For the text-containing cell, return its midpoint in (X, Y) coordinate format. 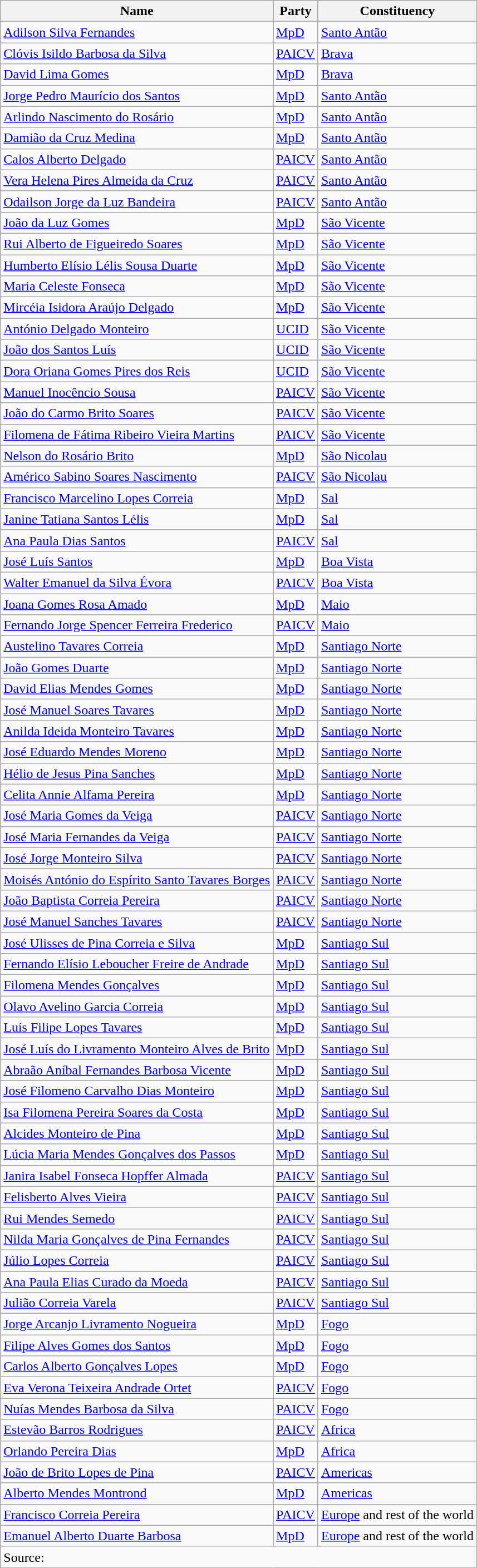
João Gomes Duarte (137, 668)
José Ulisses de Pina Correia e Silva (137, 943)
Humberto Elísio Lélis Sousa Duarte (137, 265)
Nilda Maria Gonçalves de Pina Fernandes (137, 1239)
Source: (239, 1557)
Fernando Elísio Leboucher Freire de Andrade (137, 964)
Vera Helena Pires Almeida da Cruz (137, 180)
José Maria Fernandes da Veiga (137, 837)
Clóvis Isildo Barbosa da Silva (137, 53)
José Luís do Livramento Monteiro Alves de Brito (137, 1049)
Orlando Pereira Dias (137, 1451)
João de Brito Lopes de Pina (137, 1472)
João dos Santos Luís (137, 350)
Jorge Arcanjo Livramento Nogueira (137, 1324)
Ana Paula Dias Santos (137, 540)
Maria Celeste Fonseca (137, 287)
Eva Verona Teixeira Andrade Ortet (137, 1388)
Anilda Ideida Monteiro Tavares (137, 731)
Moisés António do Espírito Santo Tavares Borges (137, 879)
David Lima Gomes (137, 75)
José Eduardo Mendes Moreno (137, 752)
José Luís Santos (137, 561)
Celita Annie Alfama Pereira (137, 795)
Luís Filipe Lopes Tavares (137, 1028)
Estevão Barros Rodrigues (137, 1430)
Abraão Aníbal Fernandes Barbosa Vicente (137, 1070)
Isa Filomena Pereira Soares da Costa (137, 1112)
Name (137, 11)
Francisco Correia Pereira (137, 1515)
João da Luz Gomes (137, 223)
Lúcia Maria Mendes Gonçalves dos Passos (137, 1155)
Alcides Monteiro de Pina (137, 1133)
Dora Oriana Gomes Pires dos Reis (137, 371)
Rui Mendes Semedo (137, 1218)
Party (296, 11)
Olavo Avelino Garcia Correia (137, 1007)
José Manuel Soares Tavares (137, 710)
Filomena de Fátima Ribeiro Vieira Martins (137, 435)
Jorge Pedro Maurício dos Santos (137, 96)
José Filomeno Carvalho Dias Monteiro (137, 1091)
Janira Isabel Fonseca Hopffer Almada (137, 1176)
David Elias Mendes Gomes (137, 689)
Felisberto Alves Vieira (137, 1197)
Austelino Tavares Correia (137, 647)
Nuías Mendes Barbosa da Silva (137, 1409)
José Jorge Monteiro Silva (137, 858)
Rui Alberto de Figueiredo Soares (137, 244)
Damião da Cruz Medina (137, 138)
Júlio Lopes Correia (137, 1260)
Emanuel Alberto Duarte Barbosa (137, 1536)
Julião Correia Varela (137, 1303)
Walter Emanuel da Silva Évora (137, 583)
Joana Gomes Rosa Amado (137, 604)
Carlos Alberto Gonçalves Lopes (137, 1367)
Hélio de Jesus Pina Sanches (137, 773)
Alberto Mendes Montrond (137, 1493)
Américo Sabino Soares Nascimento (137, 477)
Adilson Silva Fernandes (137, 32)
Ana Paula Elias Curado da Moeda (137, 1281)
João Baptista Correia Pereira (137, 900)
Fernando Jorge Spencer Ferreira Frederico (137, 625)
Calos Alberto Delgado (137, 159)
Filipe Alves Gomes dos Santos (137, 1345)
Odailson Jorge da Luz Bandeira (137, 201)
Manuel Inocêncio Sousa (137, 392)
João do Carmo Brito Soares (137, 413)
Filomena Mendes Gonçalves (137, 985)
Arlindo Nascimento do Rosário (137, 117)
Mircéia Isidora Araújo Delgado (137, 308)
José Manuel Sanches Tavares (137, 921)
Francisco Marcelino Lopes Correia (137, 498)
Constituency (397, 11)
Nelson do Rosário Brito (137, 456)
Janine Tatiana Santos Lélis (137, 519)
António Delgado Monteiro (137, 329)
José Maria Gomes da Veiga (137, 816)
